Return the [x, y] coordinate for the center point of the cell that contains the specified text.  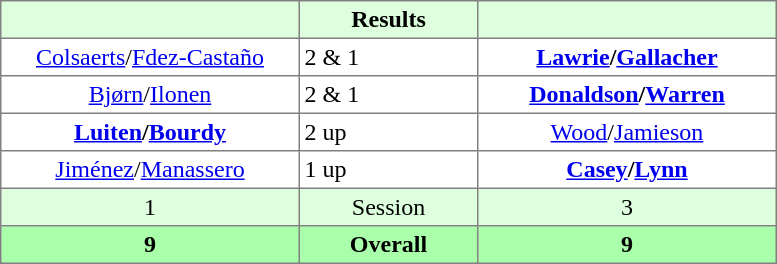
3 [627, 207]
Casey/Lynn [627, 170]
1 [150, 207]
Results [388, 20]
2 up [388, 132]
Wood/Jamieson [627, 132]
Lawrie/Gallacher [627, 57]
Session [388, 207]
Donaldson/Warren [627, 95]
Colsaerts/Fdez-Castaño [150, 57]
1 up [388, 170]
Luiten/Bourdy [150, 132]
Overall [388, 245]
Bjørn/Ilonen [150, 95]
Jiménez/Manassero [150, 170]
